Locate the cell with the specified text and output its [X, Y] center coordinate. 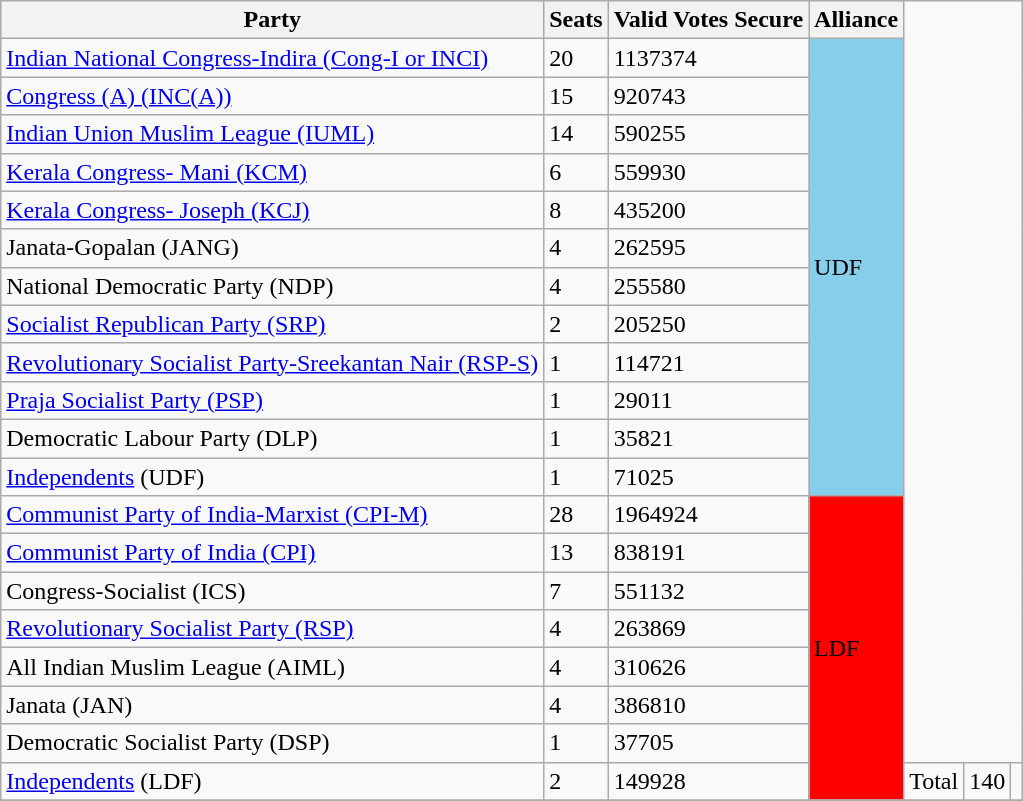
14 [576, 134]
Kerala Congress- Mani (KCM) [272, 172]
Revolutionary Socialist Party-Sreekantan Nair (RSP-S) [272, 362]
UDF [856, 268]
Alliance [856, 20]
20 [576, 58]
310626 [708, 667]
559930 [708, 172]
Congress-Socialist (ICS) [272, 591]
386810 [708, 705]
Valid Votes Secure [708, 20]
All Indian Muslim League (AIML) [272, 667]
Total [934, 781]
551132 [708, 591]
Janata (JAN) [272, 705]
263869 [708, 629]
Indian National Congress-Indira (Cong-I or INCI) [272, 58]
Kerala Congress- Joseph (KCJ) [272, 210]
Revolutionary Socialist Party (RSP) [272, 629]
37705 [708, 743]
13 [576, 553]
Independents (LDF) [272, 781]
1137374 [708, 58]
205250 [708, 324]
149928 [708, 781]
71025 [708, 477]
Praja Socialist Party (PSP) [272, 400]
Independents (UDF) [272, 477]
838191 [708, 553]
Indian Union Muslim League (IUML) [272, 134]
Communist Party of India (CPI) [272, 553]
Communist Party of India-Marxist (CPI-M) [272, 515]
7 [576, 591]
255580 [708, 286]
8 [576, 210]
Democratic Labour Party (DLP) [272, 438]
435200 [708, 210]
29011 [708, 400]
Socialist Republican Party (SRP) [272, 324]
28 [576, 515]
Congress (A) (INC(A)) [272, 96]
262595 [708, 248]
Janata-Gopalan (JANG) [272, 248]
590255 [708, 134]
920743 [708, 96]
Party [272, 20]
35821 [708, 438]
114721 [708, 362]
1964924 [708, 515]
Seats [576, 20]
15 [576, 96]
LDF [856, 648]
Democratic Socialist Party (DSP) [272, 743]
6 [576, 172]
140 [988, 781]
National Democratic Party (NDP) [272, 286]
